Output the (x, y) coordinate of the center of the cell containing the given text.  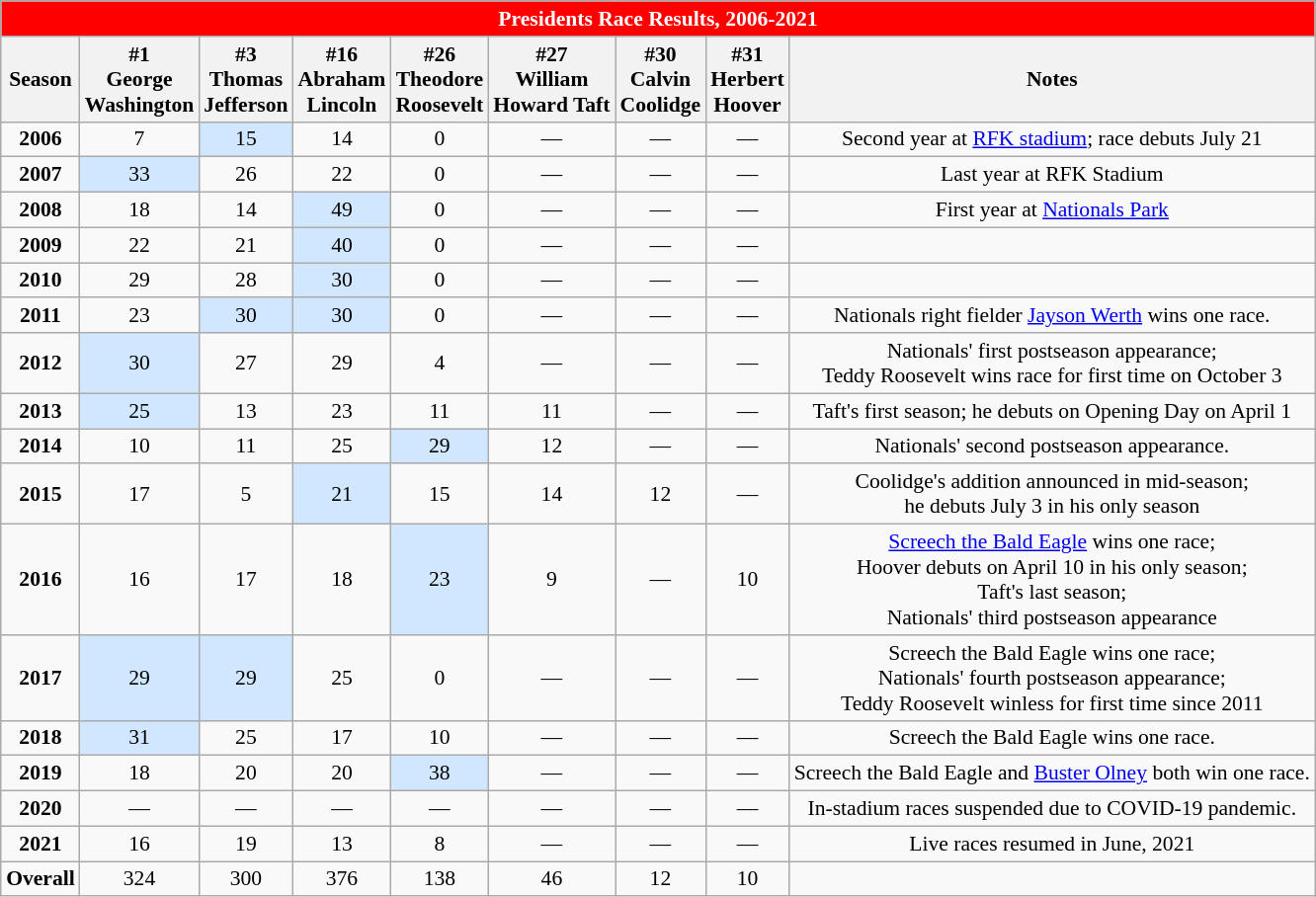
300 (245, 879)
4 (439, 364)
2020 (41, 808)
138 (439, 879)
5 (245, 494)
49 (342, 209)
Presidents Race Results, 2006-2021 (658, 19)
2018 (41, 738)
19 (245, 844)
2021 (41, 844)
2010 (41, 281)
In-stadium races suspended due to COVID-19 pandemic. (1052, 808)
9 (551, 579)
2009 (41, 245)
#1GeorgeWashington (140, 79)
Live races resumed in June, 2021 (1052, 844)
26 (245, 175)
Season (41, 79)
2012 (41, 364)
#30CalvinCoolidge (661, 79)
Nationals right fielder Jayson Werth wins one race. (1052, 315)
27 (245, 364)
2011 (41, 315)
376 (342, 879)
First year at Nationals Park (1052, 209)
Screech the Bald Eagle wins one race;Hoover debuts on April 10 in his only season; Taft's last season;Nationals' third postseason appearance (1052, 579)
33 (140, 175)
2015 (41, 494)
Second year at RFK stadium; race debuts July 21 (1052, 139)
2008 (41, 209)
Taft's first season; he debuts on Opening Day on April 1 (1052, 411)
2017 (41, 678)
Nationals' second postseason appearance. (1052, 447)
#3ThomasJefferson (245, 79)
#31HerbertHoover (747, 79)
#26TheodoreRoosevelt (439, 79)
#16AbrahamLincoln (342, 79)
324 (140, 879)
38 (439, 774)
2014 (41, 447)
Coolidge's addition announced in mid-season;he debuts July 3 in his only season (1052, 494)
2013 (41, 411)
Overall (41, 879)
8 (439, 844)
2007 (41, 175)
#27WilliamHoward Taft (551, 79)
7 (140, 139)
46 (551, 879)
31 (140, 738)
2016 (41, 579)
Screech the Bald Eagle wins one race. (1052, 738)
Nationals' first postseason appearance;Teddy Roosevelt wins race for first time on October 3 (1052, 364)
2006 (41, 139)
Notes (1052, 79)
28 (245, 281)
2019 (41, 774)
Last year at RFK Stadium (1052, 175)
40 (342, 245)
Screech the Bald Eagle and Buster Olney both win one race. (1052, 774)
Screech the Bald Eagle wins one race;Nationals' fourth postseason appearance;Teddy Roosevelt winless for first time since 2011 (1052, 678)
